Return [x, y] of the center of cell containing provided text 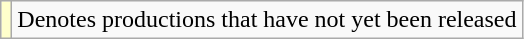
Denotes productions that have not yet been released [267, 20]
